Return [x, y] of the center of cell containing provided text 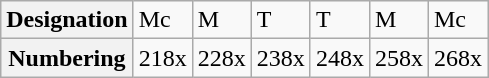
Designation [67, 20]
228x [222, 58]
218x [162, 58]
Numbering [67, 58]
238x [280, 58]
268x [458, 58]
258x [398, 58]
248x [340, 58]
